From the cell containing the given text, extract its center point as [x, y] coordinate. 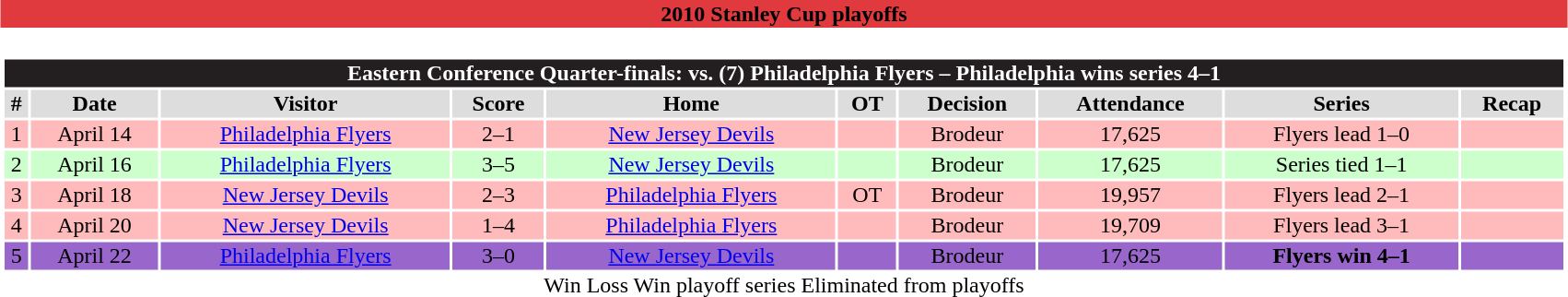
1–4 [497, 226]
19,709 [1130, 226]
April 18 [94, 195]
2–1 [497, 134]
April 14 [94, 134]
Score [497, 104]
2 [17, 165]
3 [17, 195]
1 [17, 134]
19,957 [1130, 195]
Flyers lead 2–1 [1341, 195]
Decision [967, 104]
# [17, 104]
4 [17, 226]
5 [17, 255]
Series [1341, 104]
2–3 [497, 195]
April 20 [94, 226]
April 16 [94, 165]
Flyers win 4–1 [1341, 255]
3–0 [497, 255]
Flyers lead 1–0 [1341, 134]
Series tied 1–1 [1341, 165]
Recap [1511, 104]
Attendance [1130, 104]
2010 Stanley Cup playoffs [784, 14]
Flyers lead 3–1 [1341, 226]
April 22 [94, 255]
Date [94, 104]
Visitor [306, 104]
Eastern Conference Quarter-finals: vs. (7) Philadelphia Flyers – Philadelphia wins series 4–1 [783, 73]
Home [691, 104]
3–5 [497, 165]
